Capture the cell that displays the provided text and extract its (X, Y) central coordinate. 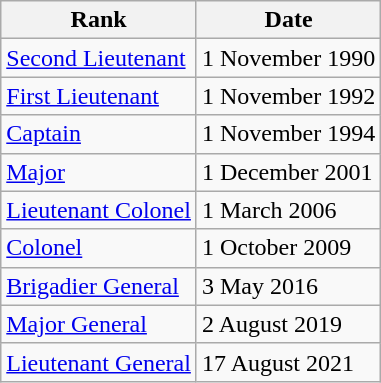
1 December 2001 (288, 172)
Lieutenant General (99, 362)
Major General (99, 324)
First Lieutenant (99, 96)
Brigadier General (99, 286)
1 November 1994 (288, 134)
Date (288, 20)
Second Lieutenant (99, 58)
Rank (99, 20)
Lieutenant Colonel (99, 210)
1 November 1992 (288, 96)
2 August 2019 (288, 324)
1 October 2009 (288, 248)
Captain (99, 134)
Colonel (99, 248)
Major (99, 172)
1 March 2006 (288, 210)
3 May 2016 (288, 286)
17 August 2021 (288, 362)
1 November 1990 (288, 58)
